Determine the (X, Y) coordinate at the center of the cell enclosing the given text.  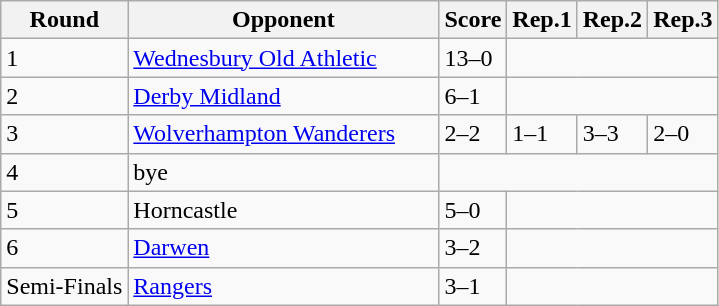
3–3 (612, 134)
1–1 (542, 134)
Wolverhampton Wanderers (284, 134)
5 (64, 210)
Rangers (284, 286)
Horncastle (284, 210)
Rep.1 (542, 20)
Round (64, 20)
Semi-Finals (64, 286)
2–0 (683, 134)
Opponent (284, 20)
3–2 (473, 248)
Derby Midland (284, 96)
13–0 (473, 58)
6 (64, 248)
2–2 (473, 134)
Rep.3 (683, 20)
Wednesbury Old Athletic (284, 58)
3 (64, 134)
Darwen (284, 248)
4 (64, 172)
bye (284, 172)
Score (473, 20)
6–1 (473, 96)
1 (64, 58)
2 (64, 96)
5–0 (473, 210)
3–1 (473, 286)
Rep.2 (612, 20)
